Extract the [x, y] coordinate from the center of the cell holding the provided text.  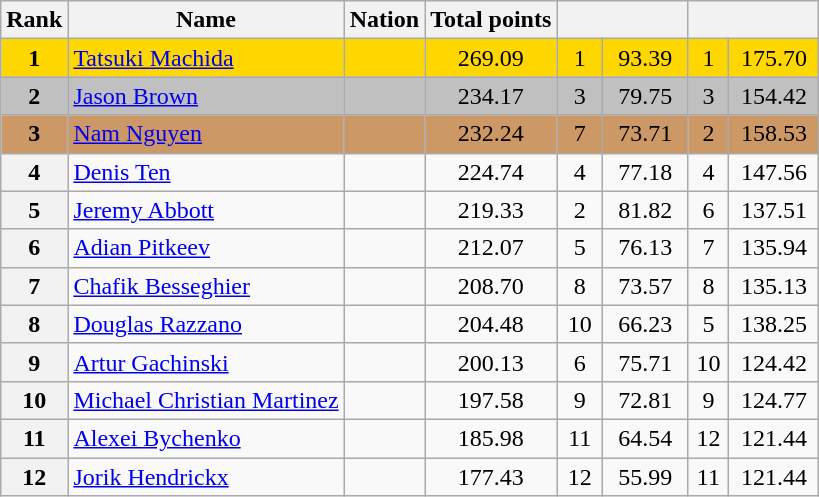
158.53 [774, 134]
Chafik Besseghier [206, 286]
73.71 [646, 134]
79.75 [646, 96]
Jeremy Abbott [206, 210]
135.13 [774, 286]
212.07 [491, 248]
175.70 [774, 58]
Jorik Hendrickx [206, 477]
269.09 [491, 58]
Tatsuki Machida [206, 58]
Douglas Razzano [206, 324]
Artur Gachinski [206, 362]
232.24 [491, 134]
64.54 [646, 438]
Michael Christian Martinez [206, 400]
219.33 [491, 210]
208.70 [491, 286]
75.71 [646, 362]
55.99 [646, 477]
124.42 [774, 362]
204.48 [491, 324]
Nam Nguyen [206, 134]
147.56 [774, 172]
137.51 [774, 210]
177.43 [491, 477]
135.94 [774, 248]
Total points [491, 20]
Jason Brown [206, 96]
66.23 [646, 324]
234.17 [491, 96]
Denis Ten [206, 172]
154.42 [774, 96]
Name [206, 20]
77.18 [646, 172]
72.81 [646, 400]
73.57 [646, 286]
200.13 [491, 362]
197.58 [491, 400]
76.13 [646, 248]
Adian Pitkeev [206, 248]
Alexei Bychenko [206, 438]
Nation [384, 20]
93.39 [646, 58]
224.74 [491, 172]
Rank [34, 20]
185.98 [491, 438]
138.25 [774, 324]
81.82 [646, 210]
124.77 [774, 400]
